For the text-containing cell, return its midpoint in [x, y] coordinate format. 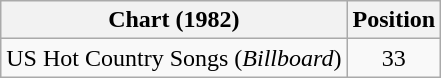
US Hot Country Songs (Billboard) [174, 58]
Chart (1982) [174, 20]
33 [394, 58]
Position [394, 20]
